Find where the given text appears and provide that cell's center as (x, y) coordinate. 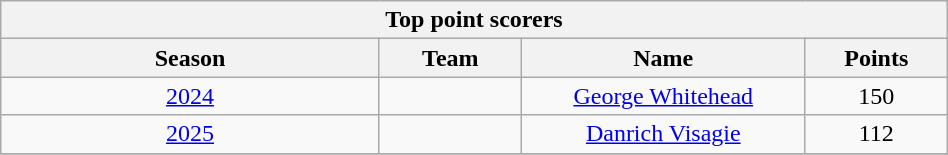
Points (876, 58)
2024 (190, 96)
Danrich Visagie (663, 134)
Season (190, 58)
2025 (190, 134)
112 (876, 134)
Team (450, 58)
150 (876, 96)
Top point scorers (474, 20)
Name (663, 58)
George Whitehead (663, 96)
